Search for the cell housing the specified text and yield its (X, Y) center coordinate. 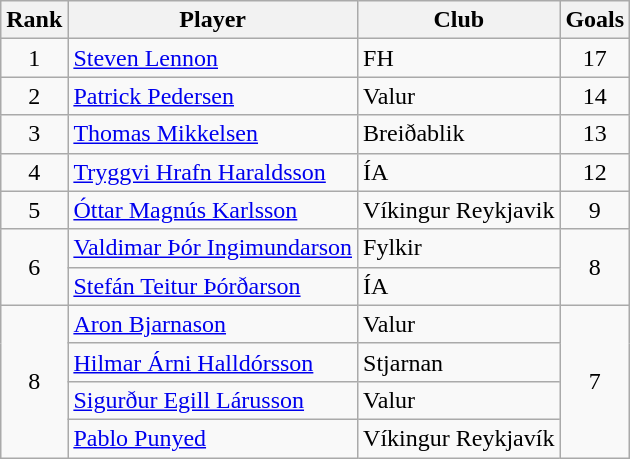
Fylkir (459, 248)
13 (595, 134)
14 (595, 96)
Player (213, 20)
Valdimar Þór Ingimundarson (213, 248)
4 (34, 172)
Rank (34, 20)
5 (34, 210)
17 (595, 58)
3 (34, 134)
Víkingur Reykjavík (459, 438)
7 (595, 381)
1 (34, 58)
12 (595, 172)
Pablo Punyed (213, 438)
Aron Bjarnason (213, 324)
Stefán Teitur Þórðarson (213, 286)
Club (459, 20)
Sigurður Egill Lárusson (213, 400)
Stjarnan (459, 362)
Víkingur Reykjavik (459, 210)
FH (459, 58)
Steven Lennon (213, 58)
Tryggvi Hrafn Haraldsson (213, 172)
Goals (595, 20)
Patrick Pedersen (213, 96)
Breiðablik (459, 134)
Óttar Magnús Karlsson (213, 210)
6 (34, 267)
2 (34, 96)
9 (595, 210)
Thomas Mikkelsen (213, 134)
Hilmar Árni Halldórsson (213, 362)
